Identify which cell holds the provided text, then report its [X, Y] central coordinate. 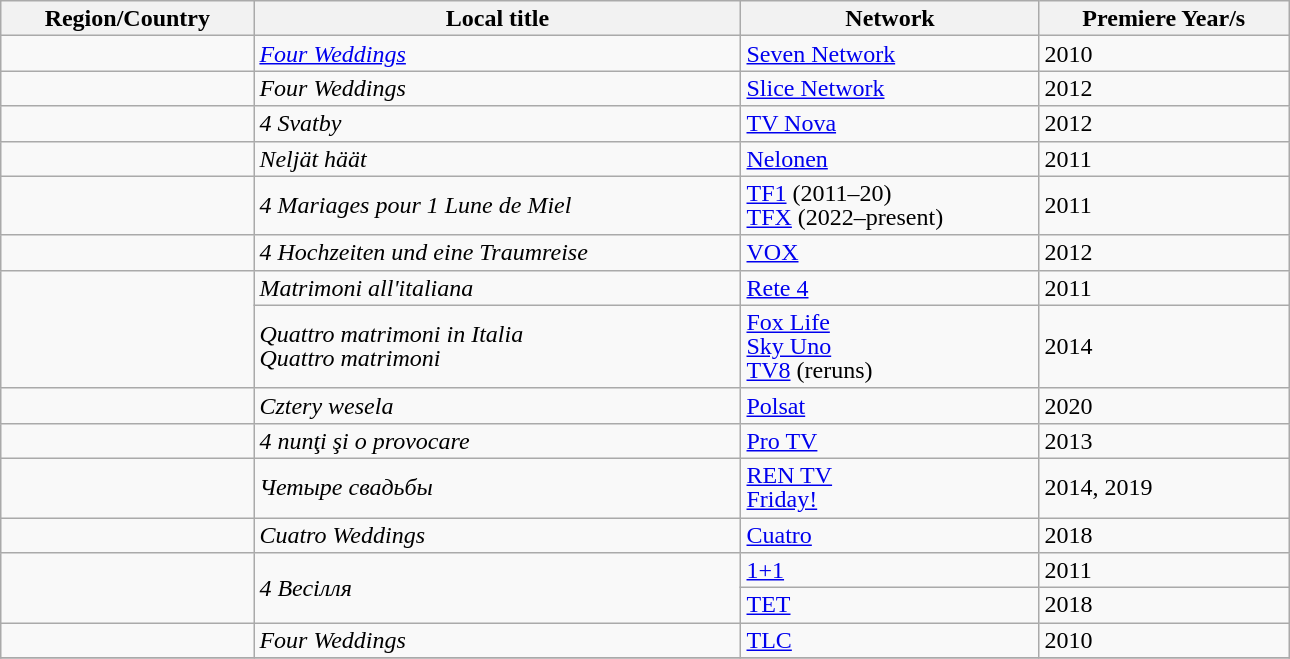
2014 [1164, 346]
Cuatro Weddings [498, 536]
Cuatro [890, 536]
Quattro matrimoni in ItaliaQuattro matrimoni [498, 346]
Rete 4 [890, 288]
1+1 [890, 570]
Local title [498, 18]
REN TVFriday! [890, 488]
Neljät häät [498, 158]
Slice Network [890, 88]
Polsat [890, 406]
TV Nova [890, 124]
Premiere Year/s [1164, 18]
Seven Network [890, 54]
2013 [1164, 440]
Region/Country [128, 18]
4 nunţi şi o provocare [498, 440]
Pro TV [890, 440]
4 Весiлля [498, 588]
Network [890, 18]
TF1 (2011–20)TFX (2022–present) [890, 206]
4 Mariages pour 1 Lune de Miel [498, 206]
4 Svatby [498, 124]
Cztery wesela [498, 406]
2014, 2019 [1164, 488]
Четыре свадьбы [498, 488]
ТЕТ [890, 606]
Matrimoni all'italiana [498, 288]
4 Hochzeiten und eine Traumreise [498, 252]
VOX [890, 252]
TLC [890, 640]
Fox LifeSky UnoTV8 (reruns) [890, 346]
Nelonen [890, 158]
2020 [1164, 406]
